Capture the cell that displays the provided text and extract its (x, y) central coordinate. 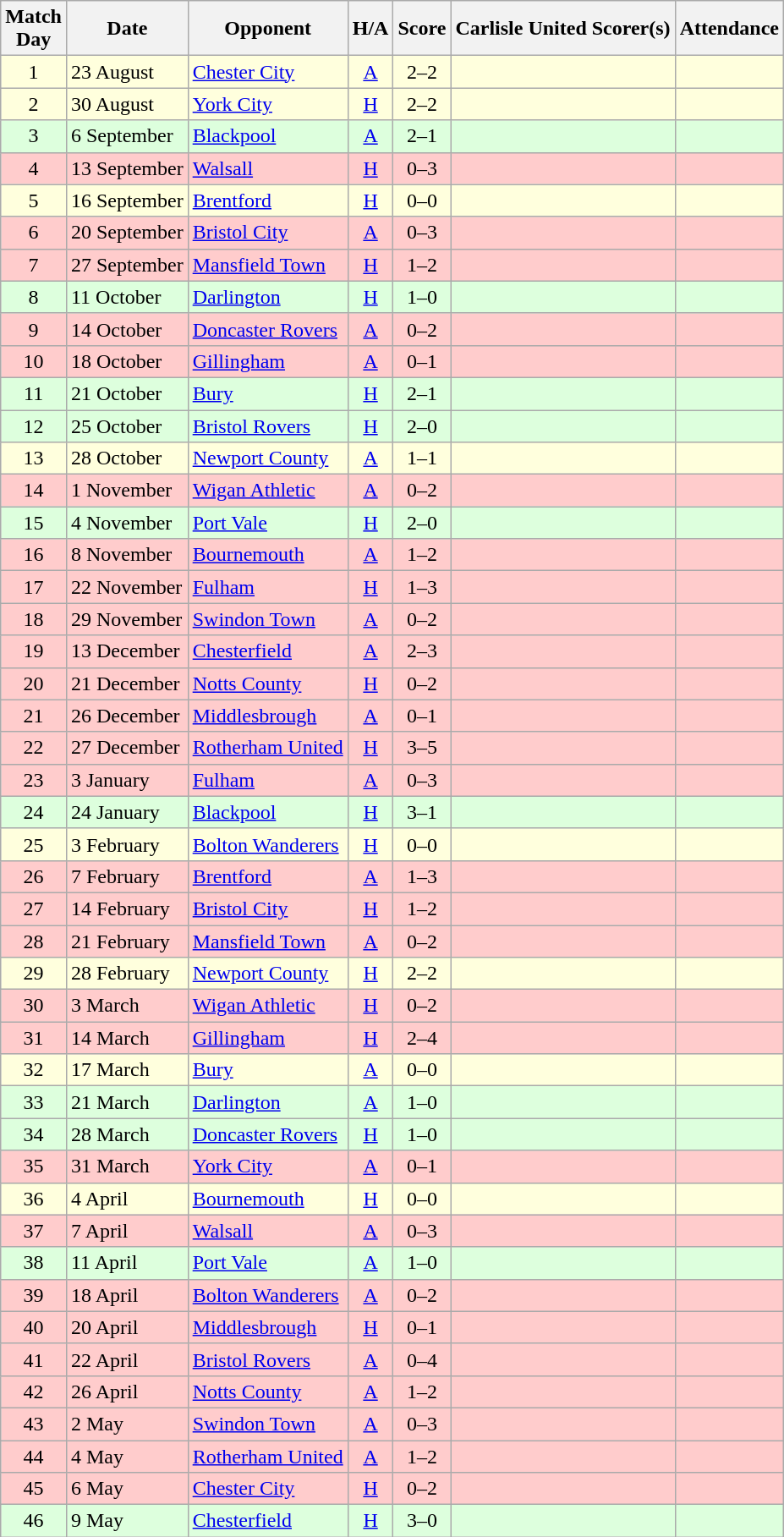
30 (34, 1006)
22 November (127, 587)
14 March (127, 1038)
3 January (127, 780)
2 (34, 104)
19 (34, 651)
11 October (127, 297)
3–1 (422, 812)
3 February (127, 844)
3–0 (422, 1521)
46 (34, 1521)
39 (34, 1295)
24 (34, 812)
18 October (127, 361)
31 March (127, 1166)
29 November (127, 619)
27 September (127, 265)
29 (34, 974)
26 (34, 876)
21 October (127, 393)
31 (34, 1038)
28 March (127, 1134)
21 (34, 716)
21 March (127, 1102)
4 April (127, 1199)
43 (34, 1424)
24 January (127, 812)
20 (34, 683)
14 October (127, 329)
3 (34, 136)
34 (34, 1134)
28 (34, 941)
20 September (127, 233)
26 April (127, 1392)
3 March (127, 1006)
6 May (127, 1489)
18 (34, 619)
H/A (370, 29)
36 (34, 1199)
16 (34, 555)
2–4 (422, 1038)
Date (127, 29)
16 September (127, 200)
Carlisle United Scorer(s) (563, 29)
7 February (127, 876)
Attendance (729, 29)
2 May (127, 1424)
4 (34, 168)
35 (34, 1166)
21 February (127, 941)
Match Day (34, 29)
15 (34, 523)
6 September (127, 136)
33 (34, 1102)
10 (34, 361)
18 April (127, 1295)
45 (34, 1489)
38 (34, 1263)
7 (34, 265)
Opponent (267, 29)
23 August (127, 72)
28 February (127, 974)
1 (34, 72)
13 December (127, 651)
4 November (127, 523)
6 (34, 233)
12 (34, 425)
22 (34, 748)
41 (34, 1359)
32 (34, 1070)
11 (34, 393)
9 May (127, 1521)
25 (34, 844)
40 (34, 1327)
2–3 (422, 651)
30 August (127, 104)
14 February (127, 908)
28 October (127, 458)
0–4 (422, 1359)
17 March (127, 1070)
25 October (127, 425)
7 April (127, 1231)
20 April (127, 1327)
1 November (127, 491)
8 (34, 297)
8 November (127, 555)
37 (34, 1231)
11 April (127, 1263)
27 (34, 908)
13 September (127, 168)
27 December (127, 748)
3–5 (422, 748)
9 (34, 329)
26 December (127, 716)
42 (34, 1392)
14 (34, 491)
17 (34, 587)
13 (34, 458)
44 (34, 1456)
22 April (127, 1359)
5 (34, 200)
23 (34, 780)
Score (422, 29)
4 May (127, 1456)
21 December (127, 683)
1–1 (422, 458)
